Detect which cell encompasses the target text, then output its [x, y] center coordinate. 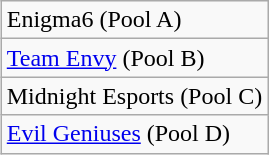
Evil Geniuses (Pool D) [134, 134]
Team Envy (Pool B) [134, 58]
Enigma6 (Pool A) [134, 20]
Midnight Esports (Pool C) [134, 96]
